Detect which cell encompasses the target text, then output its (X, Y) center coordinate. 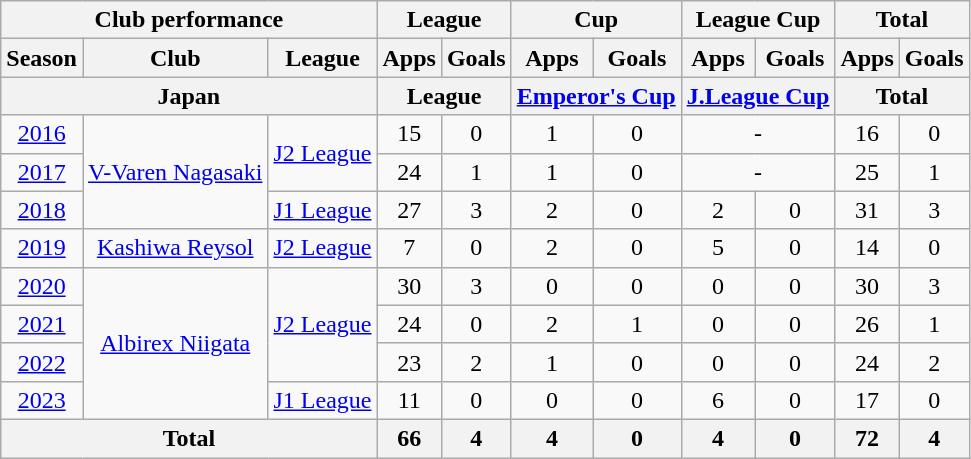
V-Varen Nagasaki (174, 172)
66 (409, 438)
2022 (42, 362)
2019 (42, 248)
Albirex Niigata (174, 343)
J.League Cup (758, 96)
2018 (42, 210)
6 (718, 400)
7 (409, 248)
2023 (42, 400)
17 (867, 400)
2017 (42, 172)
23 (409, 362)
31 (867, 210)
25 (867, 172)
2016 (42, 134)
11 (409, 400)
27 (409, 210)
Japan (189, 96)
2021 (42, 324)
2020 (42, 286)
Cup (596, 20)
Kashiwa Reysol (174, 248)
5 (718, 248)
72 (867, 438)
League Cup (758, 20)
14 (867, 248)
15 (409, 134)
Club (174, 58)
16 (867, 134)
26 (867, 324)
Season (42, 58)
Emperor's Cup (596, 96)
Club performance (189, 20)
